Provide the [x, y] coordinate of the cell's center where the given text is located.  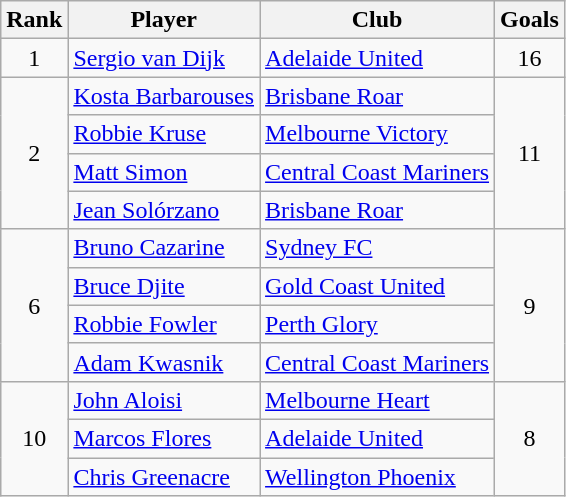
Bruno Cazarine [164, 248]
Club [378, 20]
Perth Glory [378, 324]
John Aloisi [164, 400]
Wellington Phoenix [378, 477]
Bruce Djite [164, 286]
10 [34, 438]
2 [34, 153]
1 [34, 58]
Melbourne Heart [378, 400]
Chris Greenacre [164, 477]
Adam Kwasnik [164, 362]
Melbourne Victory [378, 134]
Goals [530, 20]
Sergio van Dijk [164, 58]
Kosta Barbarouses [164, 96]
11 [530, 153]
Player [164, 20]
Marcos Flores [164, 438]
Sydney FC [378, 248]
Rank [34, 20]
6 [34, 305]
Robbie Kruse [164, 134]
Matt Simon [164, 172]
Robbie Fowler [164, 324]
9 [530, 305]
8 [530, 438]
Gold Coast United [378, 286]
Jean Solórzano [164, 210]
16 [530, 58]
